Output the [X, Y] coordinate of the center of the cell containing the given text.  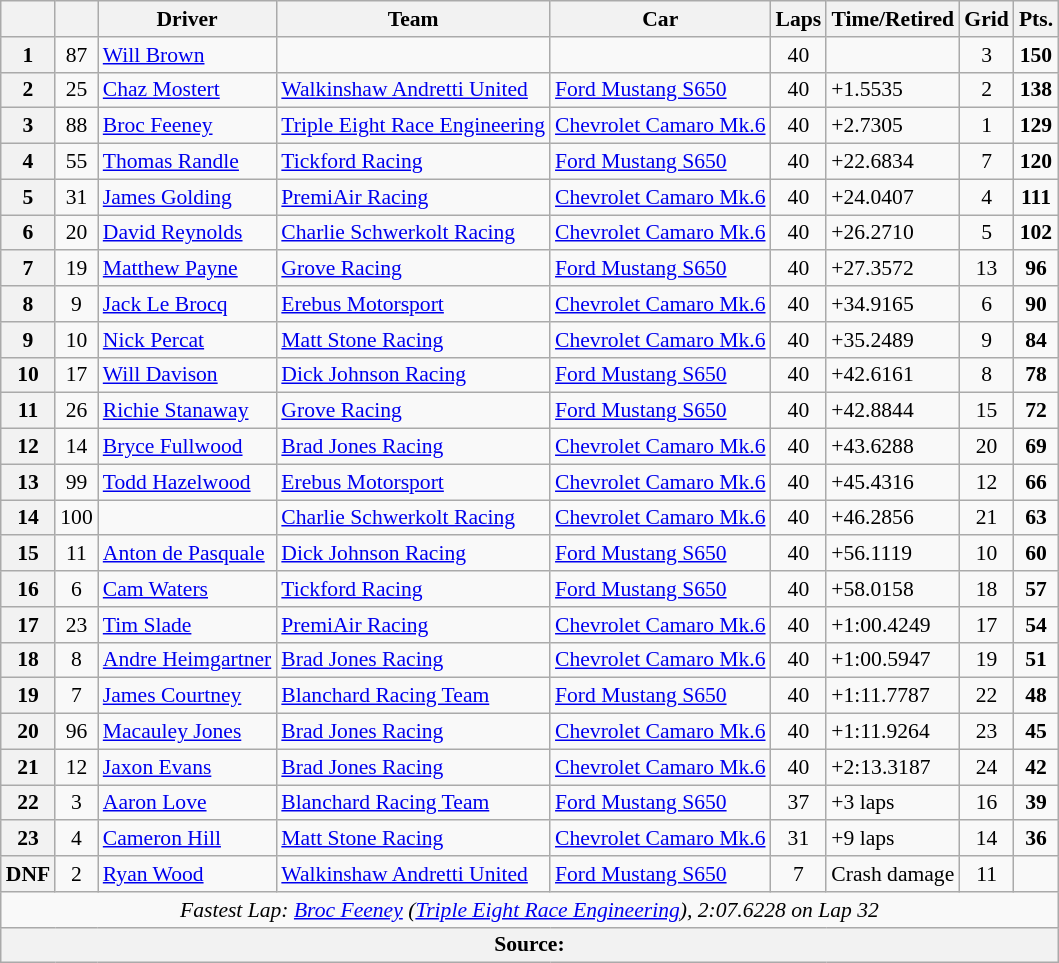
+35.2489 [892, 340]
Bryce Fullwood [188, 447]
Broc Feeney [188, 126]
+34.9165 [892, 304]
Chaz Mostert [188, 90]
Driver [188, 19]
Jack Le Brocq [188, 304]
55 [76, 162]
+42.6161 [892, 375]
25 [76, 90]
DNF [28, 874]
+26.2710 [892, 233]
120 [1036, 162]
Matthew Payne [188, 269]
+22.6834 [892, 162]
+1.5535 [892, 90]
+43.6288 [892, 447]
36 [1036, 839]
Anton de Pasquale [188, 554]
James Golding [188, 197]
90 [1036, 304]
84 [1036, 340]
Cameron Hill [188, 839]
48 [1036, 696]
David Reynolds [188, 233]
Tim Slade [188, 625]
57 [1036, 589]
+58.0158 [892, 589]
Pts. [1036, 19]
45 [1036, 732]
Grid [986, 19]
Andre Heimgartner [188, 660]
102 [1036, 233]
Will Brown [188, 55]
24 [986, 767]
+1:11.7787 [892, 696]
37 [799, 803]
+42.8844 [892, 411]
Ryan Wood [188, 874]
42 [1036, 767]
99 [76, 482]
87 [76, 55]
60 [1036, 554]
+1:00.5947 [892, 660]
+27.3572 [892, 269]
Crash damage [892, 874]
+3 laps [892, 803]
Triple Eight Race Engineering [413, 126]
+1:11.9264 [892, 732]
+45.4316 [892, 482]
Team [413, 19]
Fastest Lap: Broc Feeney (Triple Eight Race Engineering), 2:07.6228 on Lap 32 [530, 910]
Car [660, 19]
51 [1036, 660]
Todd Hazelwood [188, 482]
54 [1036, 625]
78 [1036, 375]
+56.1119 [892, 554]
26 [76, 411]
138 [1036, 90]
39 [1036, 803]
+2:13.3187 [892, 767]
+1:00.4249 [892, 625]
Richie Stanaway [188, 411]
100 [76, 518]
111 [1036, 197]
Laps [799, 19]
Thomas Randle [188, 162]
Time/Retired [892, 19]
Will Davison [188, 375]
Source: [530, 945]
Jaxon Evans [188, 767]
James Courtney [188, 696]
69 [1036, 447]
66 [1036, 482]
Cam Waters [188, 589]
Aaron Love [188, 803]
88 [76, 126]
+24.0407 [892, 197]
+9 laps [892, 839]
150 [1036, 55]
+2.7305 [892, 126]
+46.2856 [892, 518]
72 [1036, 411]
Macauley Jones [188, 732]
Nick Percat [188, 340]
129 [1036, 126]
63 [1036, 518]
